Output the (x, y) coordinate of the center of the cell containing the given text.  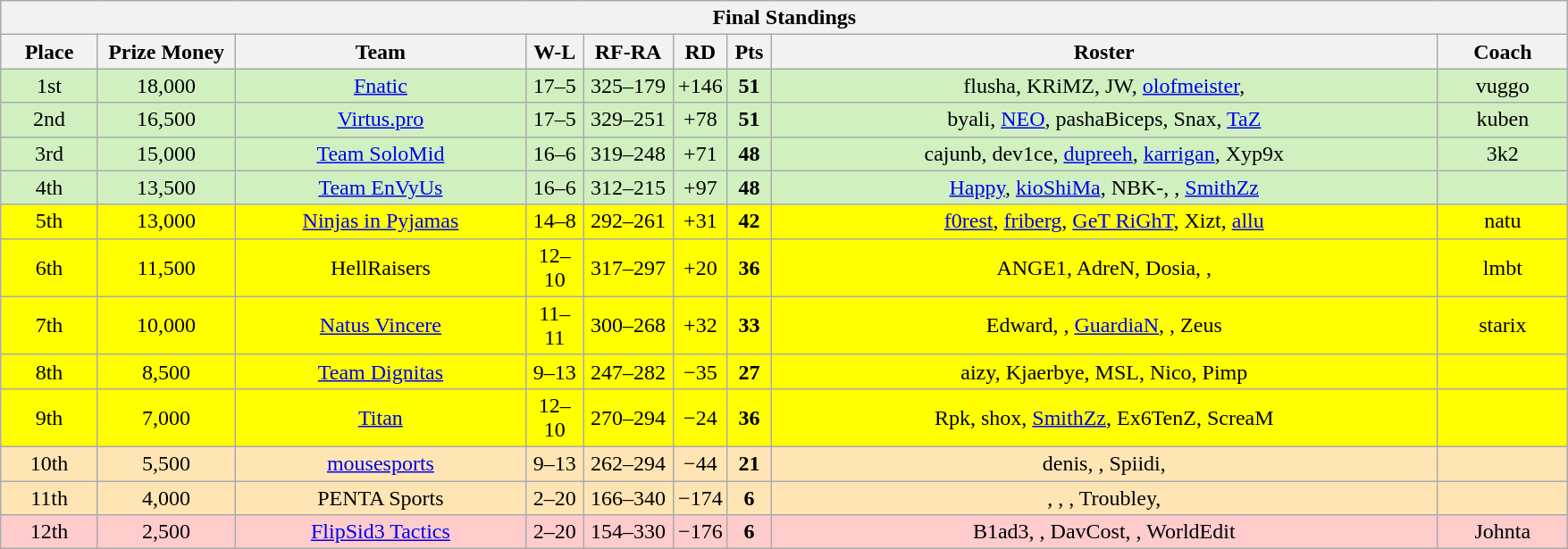
Titan (381, 418)
Fnatic (381, 86)
6th (50, 268)
270–294 (627, 418)
Team (381, 52)
325–179 (627, 86)
9th (50, 418)
Place (50, 52)
7,000 (166, 418)
ANGE1, AdreN, Dosia, , (1104, 268)
+146 (700, 86)
Prize Money (166, 52)
Virtus.pro (381, 120)
Team SoloMid (381, 154)
lmbt (1503, 268)
Happy, kioShiMa, NBK-, , SmithZz (1104, 187)
+31 (700, 221)
Rpk, shox, SmithZz, Ex6TenZ, ScreaM (1104, 418)
denis, , Spiidi, (1104, 463)
15,000 (166, 154)
7th (50, 325)
HellRaisers (381, 268)
−174 (700, 497)
natu (1503, 221)
Coach (1503, 52)
4th (50, 187)
8,500 (166, 371)
2nd (50, 120)
RD (700, 52)
FlipSid3 Tactics (381, 532)
13,500 (166, 187)
Team EnVyUs (381, 187)
292–261 (627, 221)
262–294 (627, 463)
317–297 (627, 268)
+71 (700, 154)
11–11 (555, 325)
Ninjas in Pyjamas (381, 221)
mousesports (381, 463)
f0rest, friberg, GeT RiGhT, Xizt, allu (1104, 221)
Final Standings (784, 18)
8th (50, 371)
−44 (700, 463)
Team Dignitas (381, 371)
21 (749, 463)
B1ad3, , DavCost, , WorldEdit (1104, 532)
319–248 (627, 154)
flusha, KRiMZ, JW, olofmeister, (1104, 86)
+20 (700, 268)
247–282 (627, 371)
vuggo (1503, 86)
−24 (700, 418)
300–268 (627, 325)
33 (749, 325)
kuben (1503, 120)
14–8 (555, 221)
+32 (700, 325)
, , , Troubley, (1104, 497)
312–215 (627, 187)
16,500 (166, 120)
Edward, , GuardiaN, , Zeus (1104, 325)
3k2 (1503, 154)
10th (50, 463)
PENTA Sports (381, 497)
329–251 (627, 120)
Roster (1104, 52)
Natus Vincere (381, 325)
starix (1503, 325)
Johnta (1503, 532)
2,500 (166, 532)
−35 (700, 371)
+97 (700, 187)
1st (50, 86)
154–330 (627, 532)
byali, NEO, pashaBiceps, Snax, TaZ (1104, 120)
13,000 (166, 221)
+78 (700, 120)
Pts (749, 52)
−176 (700, 532)
166–340 (627, 497)
cajunb, dev1ce, dupreeh, karrigan, Xyp9x (1104, 154)
5th (50, 221)
27 (749, 371)
42 (749, 221)
5,500 (166, 463)
11th (50, 497)
11,500 (166, 268)
aizy, Kjaerbye, MSL, Nico, Pimp (1104, 371)
12th (50, 532)
4,000 (166, 497)
18,000 (166, 86)
RF-RA (627, 52)
10,000 (166, 325)
3rd (50, 154)
W-L (555, 52)
